Identify which cell holds the provided text, then report its [X, Y] central coordinate. 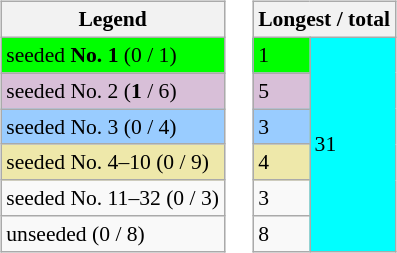
Longest / total [324, 20]
Legend [112, 20]
seeded No. 1 (0 / 1) [112, 55]
8 [281, 234]
seeded No. 3 (0 / 4) [112, 127]
1 [281, 55]
seeded No. 2 (1 / 6) [112, 91]
unseeded (0 / 8) [112, 234]
31 [353, 144]
5 [281, 91]
seeded No. 4–10 (0 / 9) [112, 162]
4 [281, 162]
seeded No. 11–32 (0 / 3) [112, 198]
